Provide the [X, Y] coordinate of the cell's center where the given text is located.  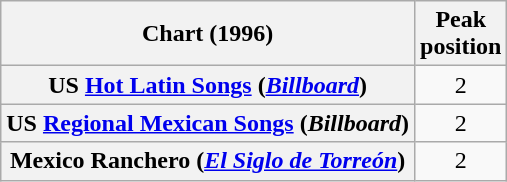
US Hot Latin Songs (Billboard) [208, 85]
US Regional Mexican Songs (Billboard) [208, 123]
Mexico Ranchero (El Siglo de Torreón) [208, 161]
Peakposition [461, 34]
Chart (1996) [208, 34]
